Pinpoint the cell where the given text exists, returning its [x, y] midpoint coordinate. 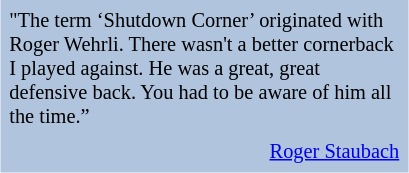
Roger Staubach [204, 152]
